For the text-containing cell, return its midpoint in (X, Y) coordinate format. 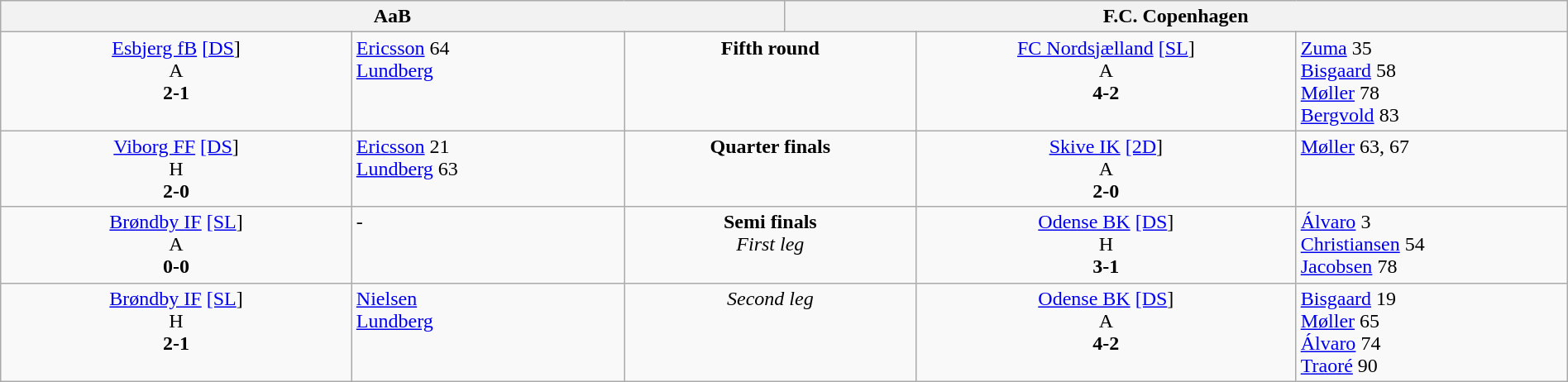
Brøndby IF [SL]H2-1 (177, 332)
Semi finalsFirst leg (770, 245)
FC Nordsjælland [SL]A4-2 (1106, 81)
Esbjerg fB [DS]A2-1 (177, 81)
Álvaro 3Christiansen 54Jacobsen 78 (1432, 245)
Zuma 35Bisgaard 58Møller 78Bergvold 83 (1432, 81)
Brøndby IF [SL]A0-0 (177, 245)
Second leg (770, 332)
Odense BK [DS]A4-2 (1106, 332)
Møller 63, 67 (1432, 169)
NielsenLundberg (488, 332)
Ericsson 64Lundberg (488, 81)
Quarter finals (770, 169)
Bisgaard 19Møller 65Álvaro 74Traoré 90 (1432, 332)
Fifth round (770, 81)
- (488, 245)
Ericsson 21Lundberg 63 (488, 169)
F.C. Copenhagen (1176, 17)
AaB (392, 17)
Viborg FF [DS]H2-0 (177, 169)
Skive IK [2D]A2-0 (1106, 169)
Odense BK [DS]H3-1 (1106, 245)
